Detect which cell encompasses the target text, then output its (X, Y) center coordinate. 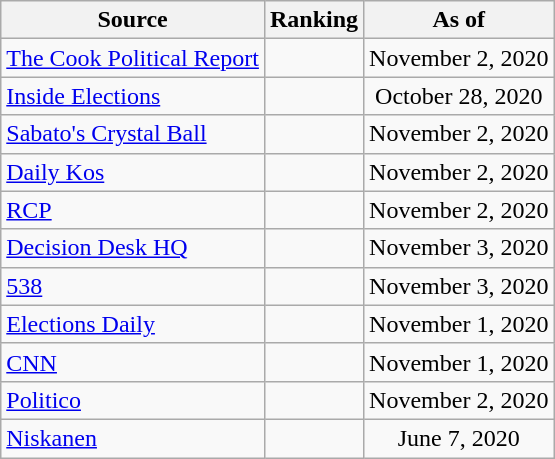
October 28, 2020 (459, 96)
Niskanen (133, 438)
Ranking (314, 20)
Elections Daily (133, 324)
Source (133, 20)
As of (459, 20)
CNN (133, 362)
538 (133, 286)
Decision Desk HQ (133, 248)
June 7, 2020 (459, 438)
RCP (133, 210)
Politico (133, 400)
Sabato's Crystal Ball (133, 134)
Inside Elections (133, 96)
The Cook Political Report (133, 58)
Daily Kos (133, 172)
